Return the [X, Y] coordinate for the center point of the cell that contains the specified text.  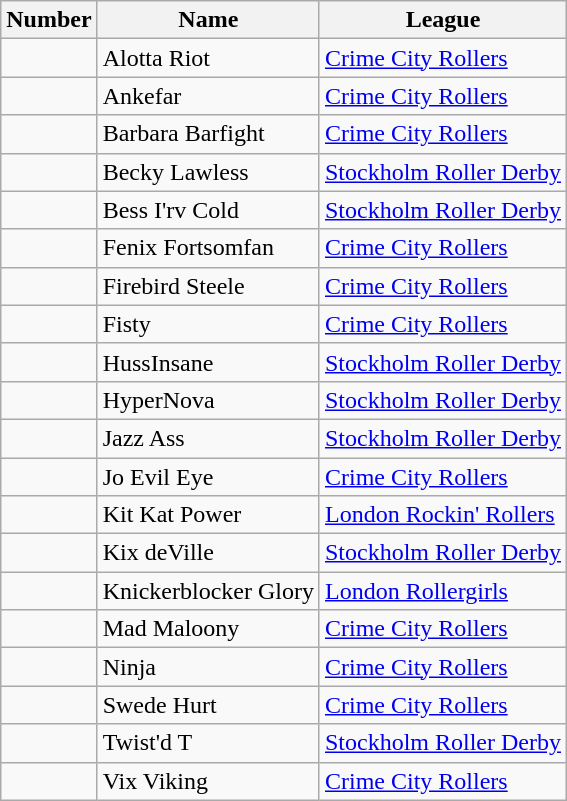
London Rollergirls [442, 591]
Vix Viking [208, 781]
Barbara Barfight [208, 134]
Jazz Ass [208, 438]
Knickerblocker Glory [208, 591]
Name [208, 20]
Swede Hurt [208, 705]
Ninja [208, 667]
Kit Kat Power [208, 515]
League [442, 20]
Kix deVille [208, 553]
HyperNova [208, 400]
Mad Maloony [208, 629]
Firebird Steele [208, 286]
Becky Lawless [208, 172]
Fisty [208, 324]
Bess I'rv Cold [208, 210]
Twist'd T [208, 743]
London Rockin' Rollers [442, 515]
Alotta Riot [208, 58]
HussInsane [208, 362]
Jo Evil Eye [208, 477]
Number [49, 20]
Fenix Fortsomfan [208, 248]
Ankefar [208, 96]
